Determine the [x, y] coordinate at the center of the cell enclosing the given text.  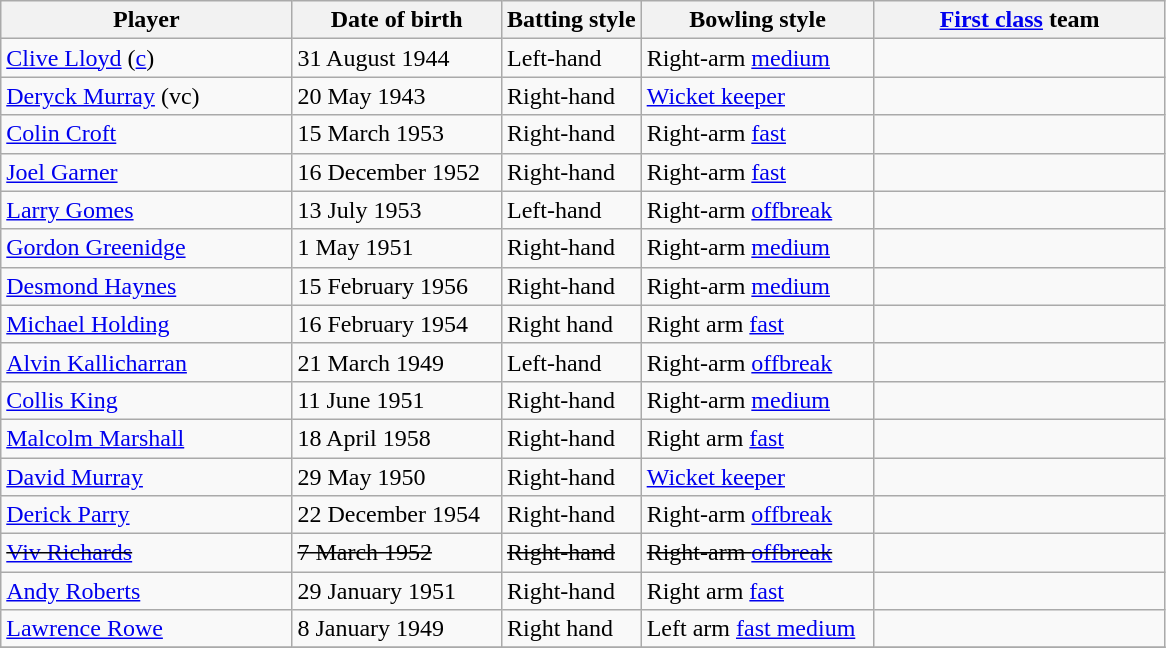
13 July 1953 [397, 210]
Gordon Greenidge [146, 248]
Derick Parry [146, 515]
8 January 1949 [397, 629]
Larry Gomes [146, 210]
Collis King [146, 400]
Lawrence Rowe [146, 629]
First class team [1020, 20]
16 February 1954 [397, 324]
15 February 1956 [397, 286]
Deryck Murray (vc) [146, 96]
Andy Roberts [146, 591]
Bowling style [758, 20]
Michael Holding [146, 324]
Player [146, 20]
20 May 1943 [397, 96]
22 December 1954 [397, 515]
Batting style [571, 20]
29 January 1951 [397, 591]
Date of birth [397, 20]
David Murray [146, 477]
31 August 1944 [397, 58]
7 March 1952 [397, 553]
Clive Lloyd (c) [146, 58]
11 June 1951 [397, 400]
16 December 1952 [397, 172]
15 March 1953 [397, 134]
Colin Croft [146, 134]
Joel Garner [146, 172]
18 April 1958 [397, 438]
1 May 1951 [397, 248]
21 March 1949 [397, 362]
Desmond Haynes [146, 286]
Malcolm Marshall [146, 438]
Viv Richards [146, 553]
29 May 1950 [397, 477]
Alvin Kallicharran [146, 362]
Left arm fast medium [758, 629]
